Search for the cell housing the specified text and yield its [X, Y] center coordinate. 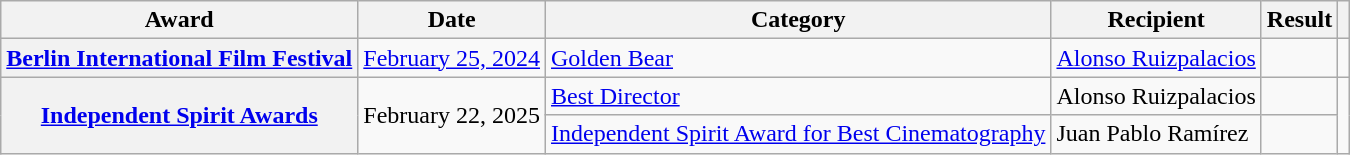
Recipient [1156, 20]
Independent Spirit Award for Best Cinematography [798, 134]
Date [452, 20]
Berlin International Film Festival [180, 58]
Award [180, 20]
Result [1299, 20]
Golden Bear [798, 58]
Best Director [798, 96]
February 22, 2025 [452, 115]
Category [798, 20]
Independent Spirit Awards [180, 115]
February 25, 2024 [452, 58]
Juan Pablo Ramírez [1156, 134]
